Provide the [X, Y] coordinate of the cell's center where the given text is located.  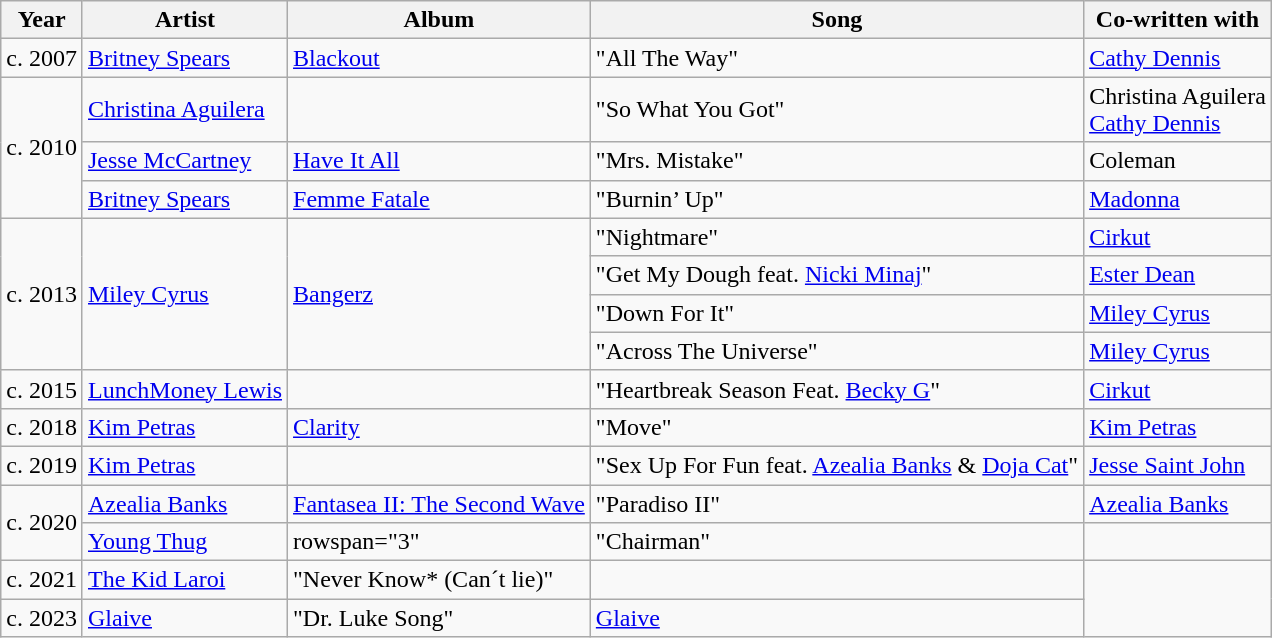
"Heartbreak Season Feat. Becky G" [836, 389]
c. 2018 [42, 427]
"Burnin’ Up" [836, 199]
Christina AguileraCathy Dennis [1178, 110]
"So What You Got" [836, 110]
"Sex Up For Fun feat. Azealia Banks & Doja Cat" [836, 465]
Have It All [440, 161]
Cathy Dennis [1178, 58]
Jesse McCartney [184, 161]
"All The Way" [836, 58]
c. 2007 [42, 58]
c. 2019 [42, 465]
Madonna [1178, 199]
"Dr. Luke Song" [440, 618]
Album [440, 20]
Bangerz [440, 294]
The Kid Laroi [184, 580]
"Nightmare" [836, 237]
"Move" [836, 427]
Song [836, 20]
Coleman [1178, 161]
"Chairman" [836, 542]
Fantasea II: The Second Wave [440, 503]
"Down For It" [836, 313]
c. 2021 [42, 580]
c. 2010 [42, 148]
"Never Know* (Can´t lie)" [440, 580]
LunchMoney Lewis [184, 389]
Co-written with [1178, 20]
"Across The Universe" [836, 351]
c. 2015 [42, 389]
"Mrs. Mistake" [836, 161]
Young Thug [184, 542]
Jesse Saint John [1178, 465]
Blackout [440, 58]
c. 2023 [42, 618]
Ester Dean [1178, 275]
Christina Aguilera [184, 110]
Femme Fatale [440, 199]
"Paradiso II" [836, 503]
c. 2013 [42, 294]
Clarity [440, 427]
"Get My Dough feat. Nicki Minaj" [836, 275]
Year [42, 20]
Artist [184, 20]
c. 2020 [42, 522]
rowspan="3" [440, 542]
